Determine the (X, Y) coordinate at the center of the cell enclosing the given text.  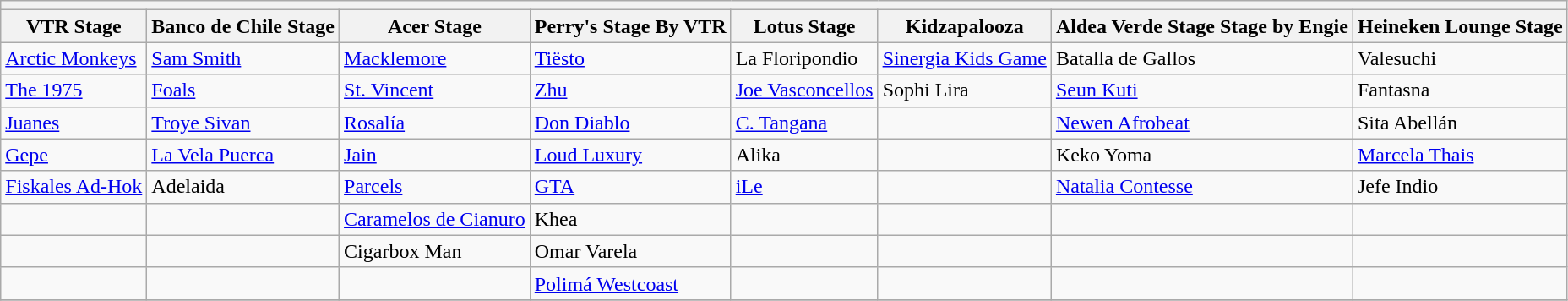
Sophi Lira (965, 90)
Joe Vasconcellos (804, 90)
Heineken Lounge Stage (1460, 26)
Acer Stage (435, 26)
Batalla de Gallos (1201, 58)
GTA (630, 187)
La Vela Puerca (243, 155)
Jefe Indio (1460, 187)
Adelaida (243, 187)
Cigarbox Man (435, 251)
Tiësto (630, 58)
Sam Smith (243, 58)
Rosalía (435, 123)
Perry's Stage By VTR (630, 26)
Caramelos de Cianuro (435, 219)
Zhu (630, 90)
Lotus Stage (804, 26)
Keko Yoma (1201, 155)
Fantasna (1460, 90)
Sinergia Kids Game (965, 58)
Don Diablo (630, 123)
Newen Afrobeat (1201, 123)
Omar Varela (630, 251)
Khea (630, 219)
Foals (243, 90)
Natalia Contesse (1201, 187)
Polimá Westcoast (630, 283)
Gepe (74, 155)
VTR Stage (74, 26)
Sita Abellán (1460, 123)
Macklemore (435, 58)
Fiskales Ad-Hok (74, 187)
Valesuchi (1460, 58)
Troye Sivan (243, 123)
Juanes (74, 123)
Parcels (435, 187)
Seun Kuti (1201, 90)
Loud Luxury (630, 155)
Jain (435, 155)
C. Tangana (804, 123)
Marcela Thais (1460, 155)
Banco de Chile Stage (243, 26)
iLe (804, 187)
La Floripondio (804, 58)
Kidzapalooza (965, 26)
St. Vincent (435, 90)
Alika (804, 155)
Arctic Monkeys (74, 58)
Aldea Verde Stage Stage by Engie (1201, 26)
The 1975 (74, 90)
